Search for the cell housing the specified text and yield its [x, y] center coordinate. 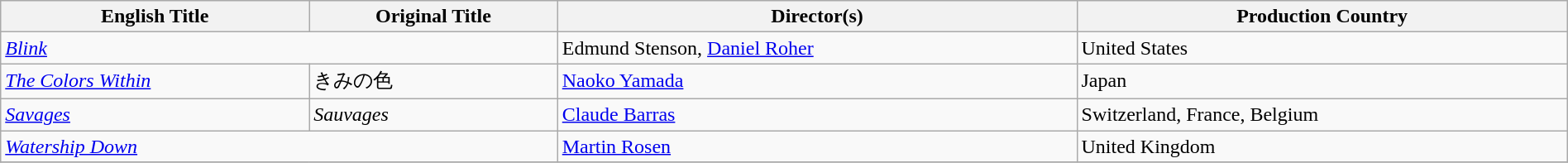
Original Title [433, 17]
Watership Down [280, 146]
きみの色 [433, 81]
Claude Barras [817, 114]
Naoko Yamada [817, 81]
Blink [280, 48]
The Colors Within [155, 81]
Japan [1322, 81]
United Kingdom [1322, 146]
Production Country [1322, 17]
Martin Rosen [817, 146]
Sauvages [433, 114]
United States [1322, 48]
Savages [155, 114]
Edmund Stenson, Daniel Roher [817, 48]
English Title [155, 17]
Director(s) [817, 17]
Switzerland, France, Belgium [1322, 114]
